Return [x, y] of the center of cell containing provided text 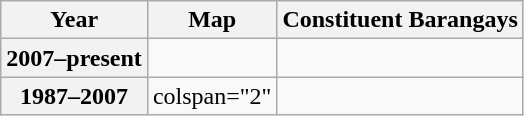
Year [74, 20]
Map [212, 20]
1987–2007 [74, 96]
Constituent Barangays [400, 20]
colspan="2" [212, 96]
2007–present [74, 58]
